Provide the [X, Y] coordinate of the cell's center where the given text is located.  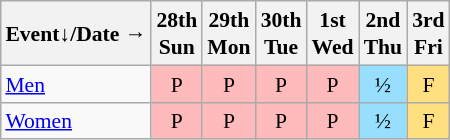
30thTue [282, 33]
Women [76, 120]
3rdFri [428, 33]
Event↓/Date → [76, 33]
1stWed [332, 33]
29thMon [228, 33]
28thSun [176, 33]
Men [76, 84]
2ndThu [384, 33]
